Extract the (X, Y) coordinate from the center of the cell holding the provided text.  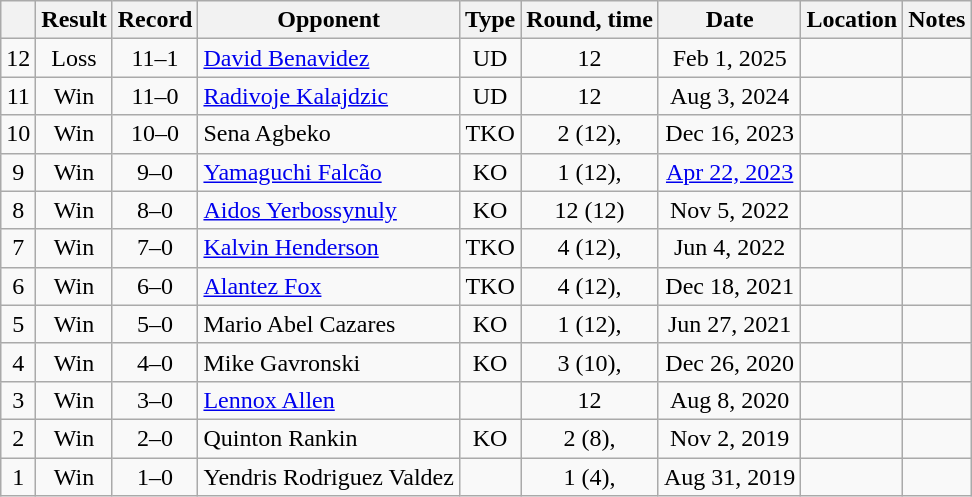
2–0 (155, 438)
Date (729, 20)
4–0 (155, 362)
Alantez Fox (328, 286)
8–0 (155, 210)
Yendris Rodriguez Valdez (328, 477)
Dec 26, 2020 (729, 362)
11–1 (155, 58)
5–0 (155, 324)
4 (18, 362)
Result (74, 20)
6–0 (155, 286)
Aug 3, 2024 (729, 96)
11–0 (155, 96)
Location (852, 20)
Aug 8, 2020 (729, 400)
Sena Agbeko (328, 134)
Jun 27, 2021 (729, 324)
10 (18, 134)
9 (18, 172)
11 (18, 96)
3–0 (155, 400)
Quinton Rankin (328, 438)
Kalvin Henderson (328, 248)
Notes (937, 20)
Radivoje Kalajdzic (328, 96)
3 (10), (590, 362)
Round, time (590, 20)
9–0 (155, 172)
10–0 (155, 134)
Aidos Yerbossynuly (328, 210)
Record (155, 20)
1 (4), (590, 477)
Mike Gavronski (328, 362)
Feb 1, 2025 (729, 58)
Apr 22, 2023 (729, 172)
David Benavidez (328, 58)
Jun 4, 2022 (729, 248)
Dec 18, 2021 (729, 286)
2 (12), (590, 134)
3 (18, 400)
2 (8), (590, 438)
Lennox Allen (328, 400)
8 (18, 210)
Dec 16, 2023 (729, 134)
Opponent (328, 20)
1–0 (155, 477)
1 (18, 477)
Nov 5, 2022 (729, 210)
Nov 2, 2019 (729, 438)
7 (18, 248)
Loss (74, 58)
5 (18, 324)
6 (18, 286)
Type (490, 20)
12 (12) (590, 210)
Yamaguchi Falcão (328, 172)
2 (18, 438)
7–0 (155, 248)
Mario Abel Cazares (328, 324)
Aug 31, 2019 (729, 477)
